Determine the (x, y) coordinate at the center of the cell enclosing the given text.  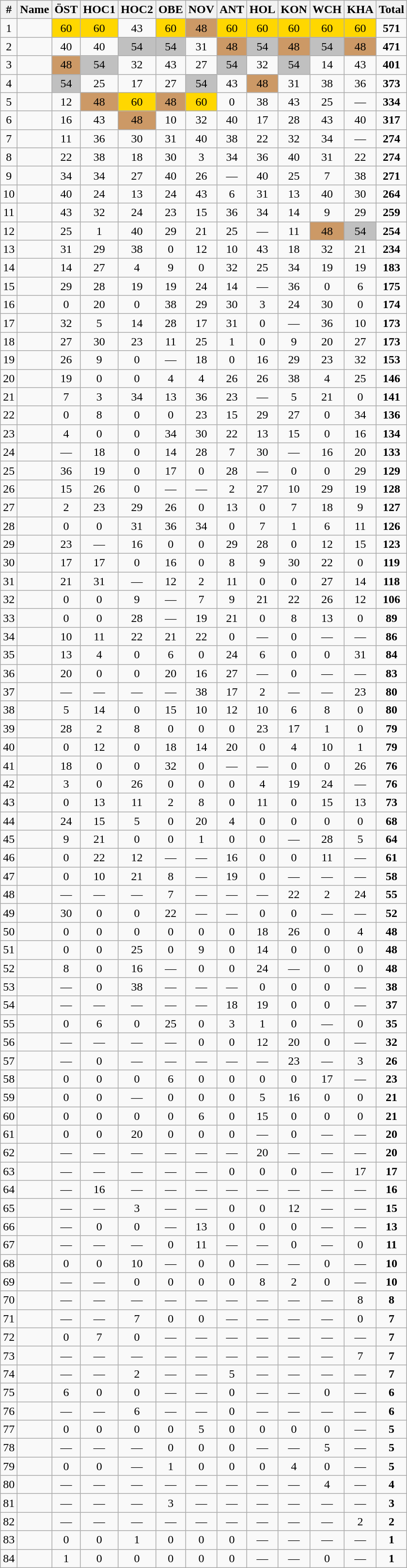
373 (391, 83)
71 (9, 1319)
133 (391, 452)
234 (391, 249)
89 (391, 618)
571 (391, 28)
63 (9, 1171)
75 (9, 1392)
51 (9, 950)
NOV (201, 10)
47 (9, 876)
118 (391, 581)
HOC2 (137, 10)
70 (9, 1300)
175 (391, 286)
ÖST (66, 10)
401 (391, 65)
OBE (171, 10)
86 (391, 637)
33 (9, 618)
46 (9, 858)
183 (391, 268)
254 (391, 231)
HOL (262, 10)
39 (9, 729)
Name (35, 10)
153 (391, 360)
53 (9, 987)
174 (391, 305)
128 (391, 489)
264 (391, 194)
146 (391, 378)
# (9, 10)
65 (9, 1208)
49 (9, 913)
HOC1 (99, 10)
45 (9, 839)
42 (9, 784)
KON (294, 10)
59 (9, 1097)
56 (9, 1042)
66 (9, 1226)
WCH (327, 10)
126 (391, 526)
69 (9, 1282)
74 (9, 1374)
134 (391, 434)
62 (9, 1153)
471 (391, 47)
81 (9, 1503)
317 (391, 120)
127 (391, 507)
77 (9, 1429)
123 (391, 544)
72 (9, 1337)
78 (9, 1448)
67 (9, 1245)
82 (9, 1521)
44 (9, 821)
50 (9, 931)
119 (391, 563)
271 (391, 175)
106 (391, 600)
129 (391, 470)
259 (391, 212)
Total (391, 10)
57 (9, 1060)
334 (391, 102)
136 (391, 415)
141 (391, 397)
41 (9, 765)
ANT (232, 10)
KHA (360, 10)
